Output the [x, y] coordinate of the center of the cell containing the given text.  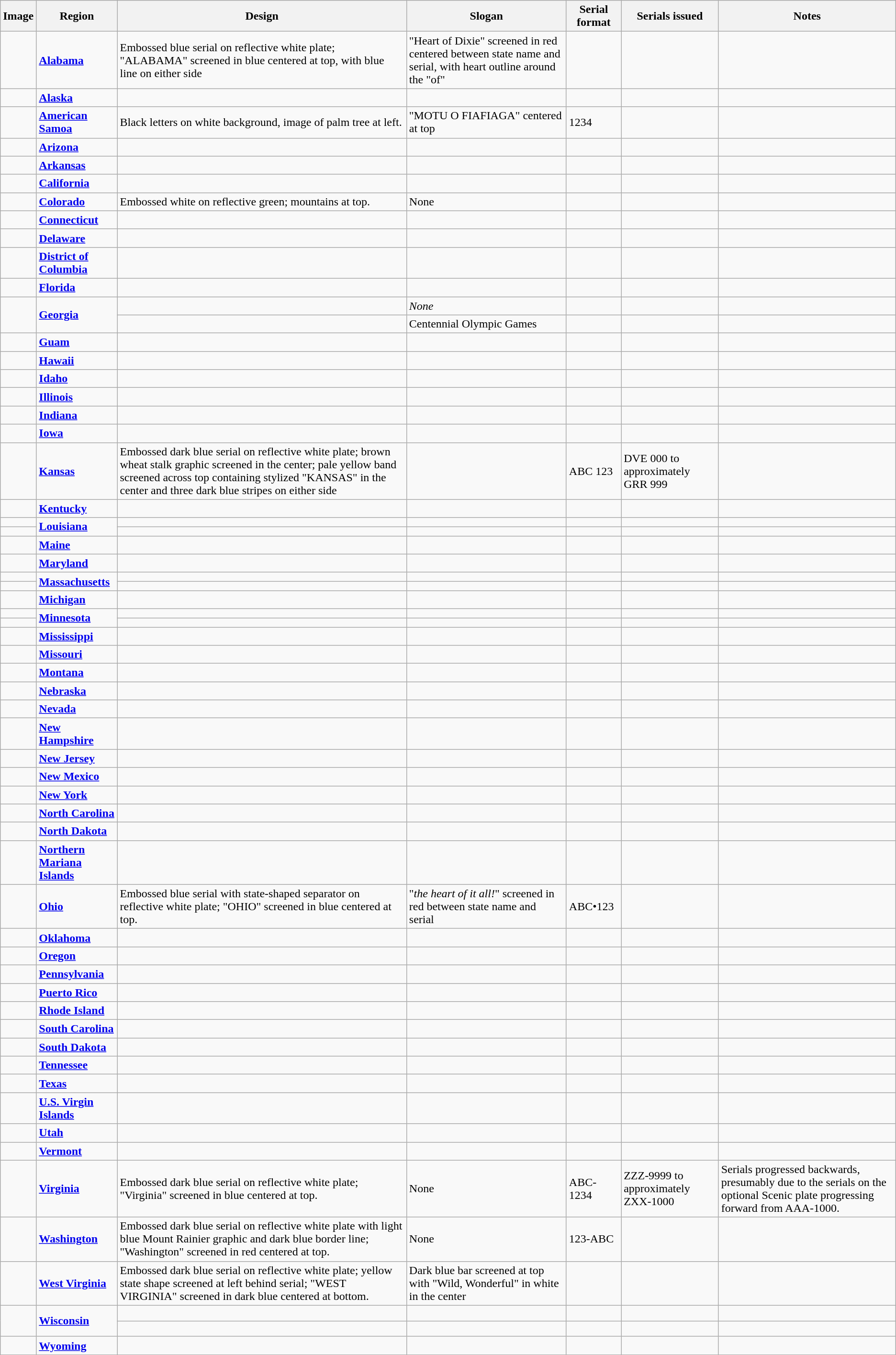
Utah [77, 1133]
Guam [77, 342]
Serials issued [670, 16]
ABC•123 [594, 906]
Florida [77, 287]
Hawaii [77, 361]
Texas [77, 1084]
Rhode Island [77, 1011]
"Heart of Dixie" screened in red centered between state name and serial, with heart outline around the "of" [486, 60]
Tennessee [77, 1065]
Nevada [77, 709]
Connecticut [77, 220]
Massachusetts [77, 581]
Virginia [77, 1188]
ZZZ-9999 to approximately ZXX-1000 [670, 1188]
Wyoming [77, 1345]
Embossed dark blue serial on reflective white plate; "Virginia" screened in blue centered at top. [262, 1188]
Northern Mariana Islands [77, 862]
Montana [77, 673]
New Mexico [77, 777]
Black letters on white background, image of palm tree at left. [262, 123]
Embossed blue serial on reflective white plate; "ALABAMA" screened in blue centered at top, with blue line on either side [262, 60]
Ohio [77, 906]
Mississippi [77, 636]
Kansas [77, 471]
Illinois [77, 397]
DVE 000 to approximately GRR 999 [670, 471]
ABC 123 [594, 471]
West Virginia [77, 1283]
Centennial Olympic Games [486, 324]
Louisiana [77, 527]
"the heart of it all!" screened in red between state name and serial [486, 906]
Minnesota [77, 618]
123-ABC [594, 1239]
Colorado [77, 202]
New York [77, 795]
Delaware [77, 238]
Image [18, 16]
Serials progressed backwards, presumably due to the serials on the optional Scenic plate progressing forward from AAA-1000. [807, 1188]
ABC-1234 [594, 1188]
Alaska [77, 98]
U.S. Virgin Islands [77, 1108]
Washington [77, 1239]
California [77, 183]
North Dakota [77, 831]
Embossed blue serial with state-shaped separator on reflective white plate; "OHIO" screened in blue centered at top. [262, 906]
Maine [77, 545]
Oklahoma [77, 937]
District ofColumbia [77, 262]
New Jersey [77, 758]
Dark blue bar screened at top with "Wild, Wonderful" in white in the center [486, 1283]
Indiana [77, 415]
Pennsylvania [77, 974]
American Samoa [77, 123]
South Carolina [77, 1029]
Design [262, 16]
Arizona [77, 147]
Slogan [486, 16]
1234 [594, 123]
Maryland [77, 563]
Vermont [77, 1151]
Wisconsin [77, 1321]
Serial format [594, 16]
"MOTU O FIAFIAGA" centered at top [486, 123]
Oregon [77, 956]
New Hampshire [77, 734]
Puerto Rico [77, 993]
Kentucky [77, 508]
South Dakota [77, 1047]
Region [77, 16]
Arkansas [77, 165]
Alabama [77, 60]
Nebraska [77, 691]
Missouri [77, 655]
Notes [807, 16]
Georgia [77, 315]
Michigan [77, 599]
Idaho [77, 379]
Iowa [77, 433]
North Carolina [77, 813]
Embossed white on reflective green; mountains at top. [262, 202]
